Determine the [x, y] coordinate at the center of the cell enclosing the given text.  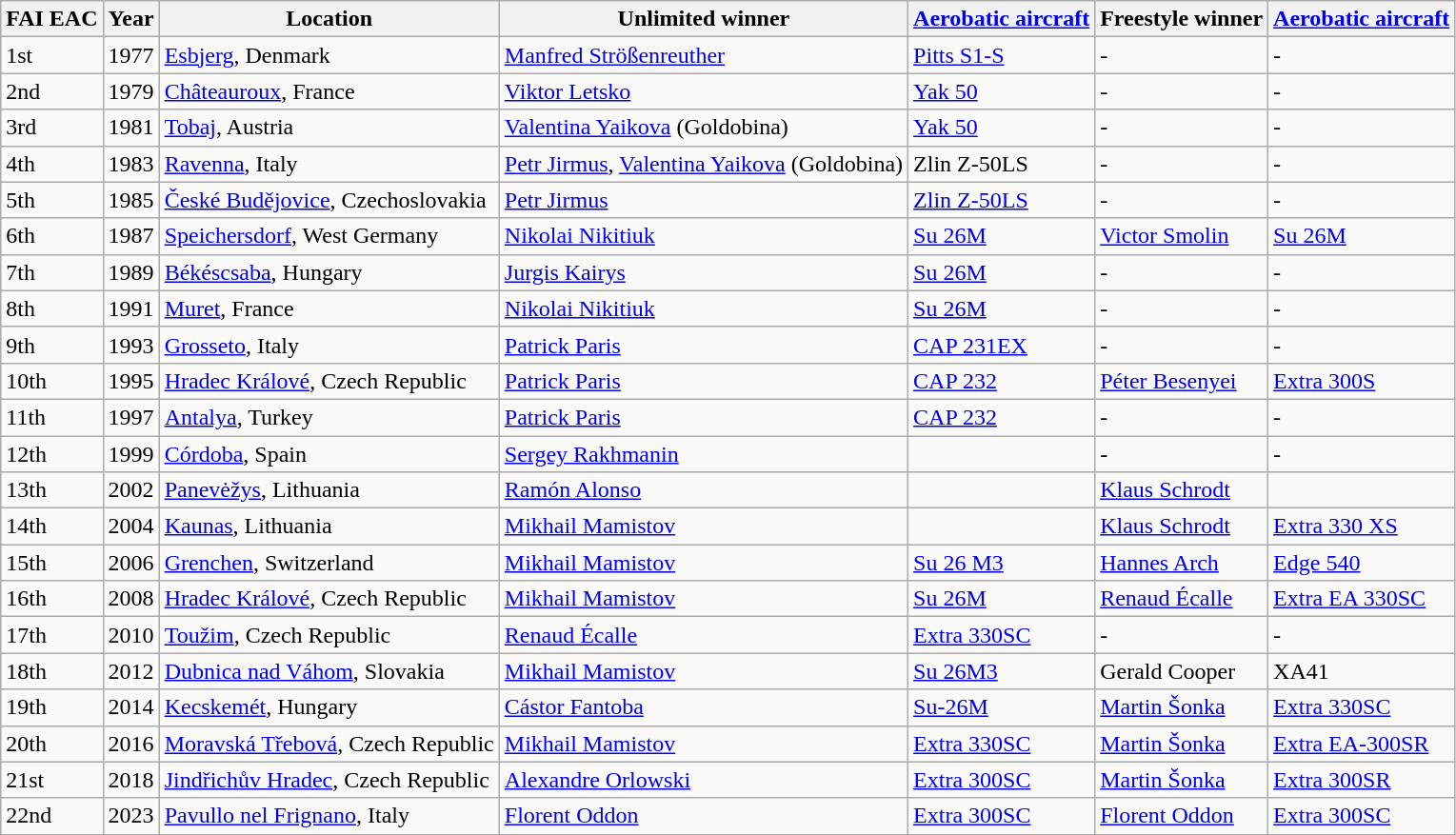
3rd [51, 128]
Manfred Strößenreuther [703, 55]
Petr Jirmus, Valentina Yaikova (Goldobina) [703, 164]
2nd [51, 91]
Grosseto, Italy [329, 345]
1977 [131, 55]
Su-26M [1002, 707]
CAP 231EX [1002, 345]
České Budějovice, Czechoslovakia [329, 200]
Year [131, 19]
16th [51, 599]
10th [51, 381]
Grenchen, Switzerland [329, 563]
12th [51, 454]
Gerald Cooper [1182, 671]
Tobaj, Austria [329, 128]
FAI EAC [51, 19]
Muret, France [329, 308]
9th [51, 345]
Jindřichův Hradec, Czech Republic [329, 780]
Speichersdorf, West Germany [329, 236]
Toužim, Czech Republic [329, 635]
Kecskemét, Hungary [329, 707]
Békéscsaba, Hungary [329, 272]
19th [51, 707]
1989 [131, 272]
2004 [131, 527]
22nd [51, 816]
Petr Jirmus [703, 200]
1987 [131, 236]
18th [51, 671]
1991 [131, 308]
Valentina Yaikova (Goldobina) [703, 128]
Alexandre Orlowski [703, 780]
Freestyle winner [1182, 19]
2006 [131, 563]
Extra 300S [1362, 381]
Victor Smolin [1182, 236]
Pavullo nel Frignano, Italy [329, 816]
Hannes Arch [1182, 563]
Viktor Letsko [703, 91]
21st [51, 780]
Dubnica nad Váhom, Slovakia [329, 671]
4th [51, 164]
Extra EA-300SR [1362, 744]
XA41 [1362, 671]
2012 [131, 671]
Unlimited winner [703, 19]
Pitts S1-S [1002, 55]
Moravská Třebová, Czech Republic [329, 744]
2023 [131, 816]
1983 [131, 164]
1st [51, 55]
Châteauroux, France [329, 91]
1979 [131, 91]
15th [51, 563]
8th [51, 308]
Esbjerg, Denmark [329, 55]
Córdoba, Spain [329, 454]
Extra 330 XS [1362, 527]
Antalya, Turkey [329, 417]
Extra EA 330SC [1362, 599]
7th [51, 272]
1981 [131, 128]
Kaunas, Lithuania [329, 527]
1999 [131, 454]
20th [51, 744]
Péter Besenyei [1182, 381]
Extra 300SR [1362, 780]
Su 26M3 [1002, 671]
1985 [131, 200]
13th [51, 490]
1993 [131, 345]
2008 [131, 599]
Edge 540 [1362, 563]
Ravenna, Italy [329, 164]
17th [51, 635]
2018 [131, 780]
Location [329, 19]
1997 [131, 417]
Sergey Rakhmanin [703, 454]
Jurgis Kairys [703, 272]
14th [51, 527]
Su 26 M3 [1002, 563]
Cástor Fantoba [703, 707]
6th [51, 236]
Ramón Alonso [703, 490]
2010 [131, 635]
2002 [131, 490]
2014 [131, 707]
5th [51, 200]
11th [51, 417]
1995 [131, 381]
Panevėžys, Lithuania [329, 490]
2016 [131, 744]
